Output the [x, y] coordinate of the center of the cell containing the given text.  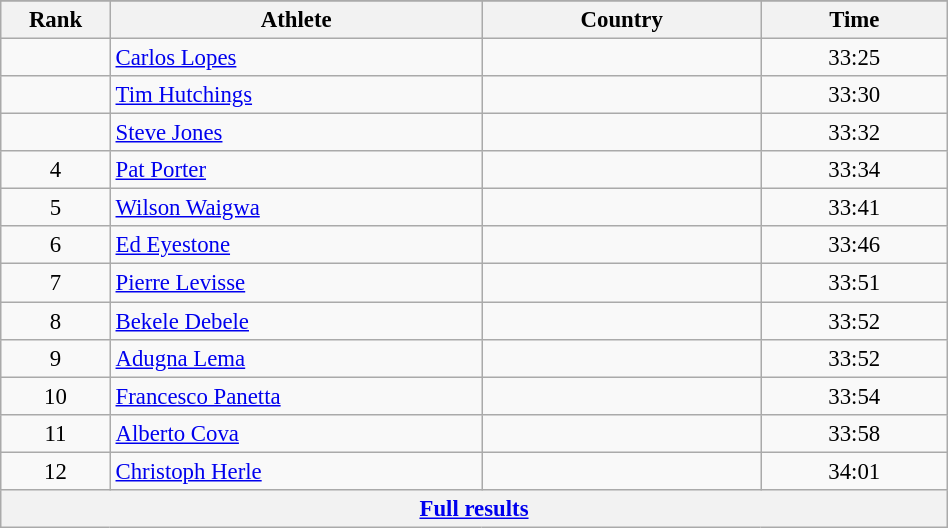
34:01 [854, 471]
33:25 [854, 58]
Ed Eyestone [296, 245]
Rank [56, 20]
Bekele Debele [296, 321]
Steve Jones [296, 133]
Pierre Levisse [296, 283]
Tim Hutchings [296, 95]
Adugna Lema [296, 358]
33:30 [854, 95]
Pat Porter [296, 170]
33:51 [854, 283]
Athlete [296, 20]
9 [56, 358]
6 [56, 245]
Country [622, 20]
10 [56, 396]
8 [56, 321]
7 [56, 283]
4 [56, 170]
33:46 [854, 245]
Time [854, 20]
Full results [474, 509]
33:34 [854, 170]
33:54 [854, 396]
11 [56, 433]
5 [56, 208]
Alberto Cova [296, 433]
33:58 [854, 433]
Carlos Lopes [296, 58]
33:32 [854, 133]
33:41 [854, 208]
12 [56, 471]
Christoph Herle [296, 471]
Francesco Panetta [296, 396]
Wilson Waigwa [296, 208]
